Provide the (x, y) coordinate of the cell's center where the given text is located.  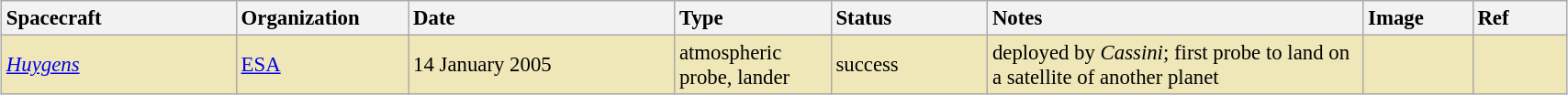
Ref (1519, 18)
Image (1417, 18)
Notes (1175, 18)
Huygens (119, 66)
success (909, 66)
Status (909, 18)
deployed by Cassini; first probe to land on a satellite of another planet (1175, 66)
ESA (322, 66)
14 January 2005 (542, 66)
Type (753, 18)
Organization (322, 18)
atmospheric probe, lander (753, 66)
Spacecraft (119, 18)
Date (542, 18)
